From the cell containing the given text, extract its center point as [x, y] coordinate. 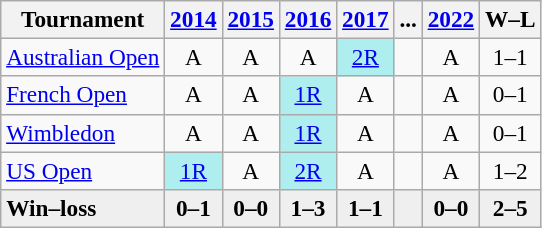
US Open [83, 170]
French Open [83, 95]
2022 [450, 19]
2014 [194, 19]
Win–loss [83, 208]
1–3 [308, 208]
Tournament [83, 19]
1–2 [510, 170]
2017 [366, 19]
... [408, 19]
W–L [510, 19]
Australian Open [83, 57]
2–5 [510, 208]
2015 [250, 19]
Wimbledon [83, 133]
2016 [308, 19]
